From the cell containing the given text, extract its center point as (X, Y) coordinate. 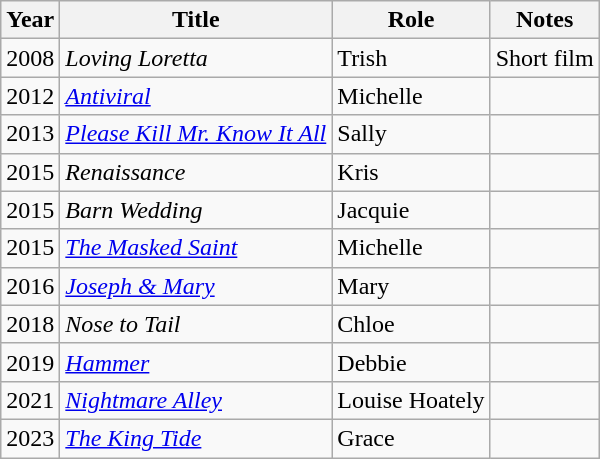
Jacquie (411, 210)
Loving Loretta (196, 58)
2008 (30, 58)
2021 (30, 400)
2013 (30, 134)
Trish (411, 58)
Renaissance (196, 172)
Nightmare Alley (196, 400)
Role (411, 20)
The Masked Saint (196, 248)
Grace (411, 438)
Chloe (411, 324)
2019 (30, 362)
Joseph & Mary (196, 286)
Notes (544, 20)
The King Tide (196, 438)
Debbie (411, 362)
Mary (411, 286)
2018 (30, 324)
Kris (411, 172)
Nose to Tail (196, 324)
Antiviral (196, 96)
2012 (30, 96)
2023 (30, 438)
Sally (411, 134)
Title (196, 20)
Hammer (196, 362)
Louise Hoately (411, 400)
Short film (544, 58)
2016 (30, 286)
Barn Wedding (196, 210)
Please Kill Mr. Know It All (196, 134)
Year (30, 20)
